Detect which cell encompasses the target text, then output its (x, y) center coordinate. 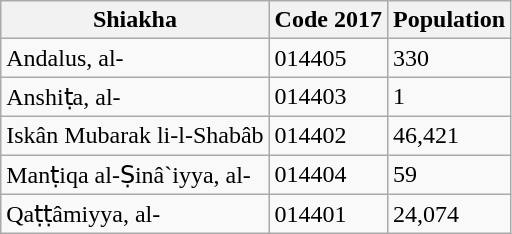
014402 (328, 135)
59 (448, 174)
Qaṭṭâmiyya, al- (135, 214)
014401 (328, 214)
Code 2017 (328, 20)
Anshiṭa, al- (135, 97)
014404 (328, 174)
Andalus, al- (135, 58)
014403 (328, 97)
Iskân Mubarak li-l-Shabâb (135, 135)
46,421 (448, 135)
Shiakha (135, 20)
330 (448, 58)
Population (448, 20)
1 (448, 97)
24,074 (448, 214)
014405 (328, 58)
Manṭiqa al-Ṣinâ`iyya, al- (135, 174)
